Extract the (x, y) coordinate from the center of the cell holding the provided text.  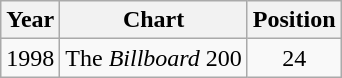
24 (294, 58)
The Billboard 200 (154, 58)
1998 (30, 58)
Chart (154, 20)
Year (30, 20)
Position (294, 20)
